Pinpoint the cell where the given text exists, returning its [X, Y] midpoint coordinate. 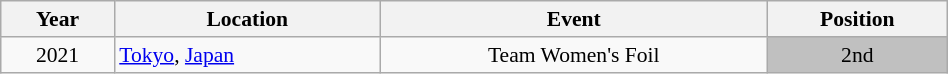
Position [857, 19]
Event [574, 19]
2021 [58, 55]
Team Women's Foil [574, 55]
2nd [857, 55]
Location [247, 19]
Year [58, 19]
Tokyo, Japan [247, 55]
